For the text-containing cell, return its midpoint in (x, y) coordinate format. 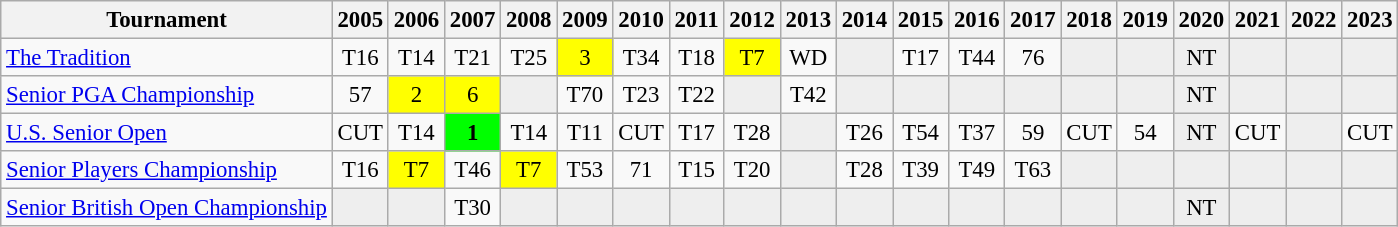
57 (360, 95)
76 (1033, 58)
59 (1033, 133)
T42 (808, 95)
6 (472, 95)
WD (808, 58)
2017 (1033, 20)
T46 (472, 170)
2022 (1314, 20)
Senior British Open Championship (166, 208)
The Tradition (166, 58)
2006 (416, 20)
2015 (920, 20)
2007 (472, 20)
T39 (920, 170)
T44 (977, 58)
2019 (1145, 20)
2014 (864, 20)
2012 (752, 20)
3 (585, 58)
2011 (696, 20)
Tournament (166, 20)
2023 (1370, 20)
T34 (641, 58)
54 (1145, 133)
T18 (696, 58)
T63 (1033, 170)
2005 (360, 20)
2020 (1201, 20)
T20 (752, 170)
T53 (585, 170)
2 (416, 95)
T49 (977, 170)
T54 (920, 133)
T11 (585, 133)
2016 (977, 20)
2013 (808, 20)
T23 (641, 95)
T70 (585, 95)
T26 (864, 133)
T22 (696, 95)
T25 (529, 58)
T15 (696, 170)
2008 (529, 20)
2021 (1257, 20)
Senior Players Championship (166, 170)
1 (472, 133)
T37 (977, 133)
T30 (472, 208)
T21 (472, 58)
2009 (585, 20)
2010 (641, 20)
U.S. Senior Open (166, 133)
2018 (1089, 20)
Senior PGA Championship (166, 95)
71 (641, 170)
